Locate the cell with the specified text and output its [X, Y] center coordinate. 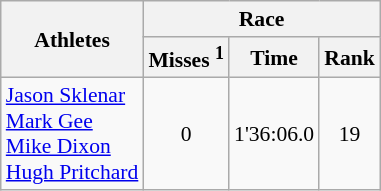
Race [261, 19]
Rank [350, 58]
1'36:06.0 [274, 134]
19 [350, 134]
Athletes [72, 40]
Time [274, 58]
0 [186, 134]
Misses 1 [186, 58]
Jason SklenarMark GeeMike DixonHugh Pritchard [72, 134]
